Capture the cell that displays the provided text and extract its [X, Y] central coordinate. 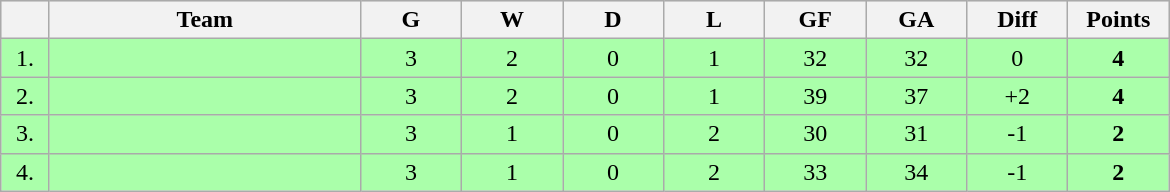
GF [816, 20]
Team [204, 20]
34 [916, 172]
39 [816, 96]
37 [916, 96]
33 [816, 172]
Diff [1018, 20]
30 [816, 134]
3. [26, 134]
GA [916, 20]
+2 [1018, 96]
4. [26, 172]
L [714, 20]
2. [26, 96]
W [512, 20]
Points [1118, 20]
G [410, 20]
D [612, 20]
1. [26, 58]
31 [916, 134]
